Return the (X, Y) coordinate for the center point of the cell that contains the specified text.  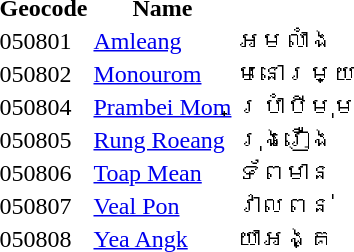
Monourom (162, 74)
Amleang (162, 41)
Toap Mean (162, 173)
Prambei Mom (162, 107)
Veal Pon (162, 206)
Rung Roeang (162, 140)
